Pinpoint the cell where the given text exists, returning its [X, Y] midpoint coordinate. 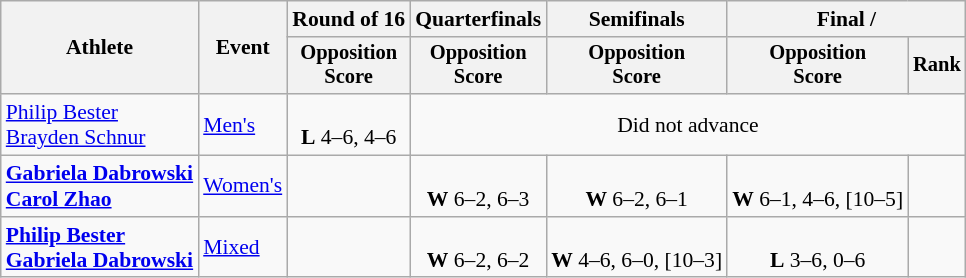
Quarterfinals [478, 19]
Rank [937, 66]
Athlete [100, 48]
W 6–2, 6–3 [478, 186]
W 6–2, 6–1 [636, 186]
Final / [846, 19]
W 6–1, 4–6, [10–5] [818, 186]
Gabriela DabrowskiCarol Zhao [100, 186]
Men's [242, 124]
Event [242, 48]
L 4–6, 4–6 [348, 124]
W 4–6, 6–0, [10–3] [636, 248]
Mixed [242, 248]
W 6–2, 6–2 [478, 248]
Round of 16 [348, 19]
Semifinals [636, 19]
Philip BesterBrayden Schnur [100, 124]
Women's [242, 186]
Philip BesterGabriela Dabrowski [100, 248]
Did not advance [688, 124]
L 3–6, 0–6 [818, 248]
